Find where the given text appears and provide that cell's center as [X, Y] coordinate. 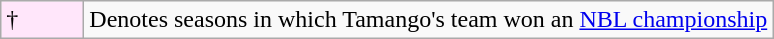
Denotes seasons in which Tamango's team won an NBL championship [428, 20]
† [42, 20]
